Identify which cell holds the provided text, then report its [x, y] central coordinate. 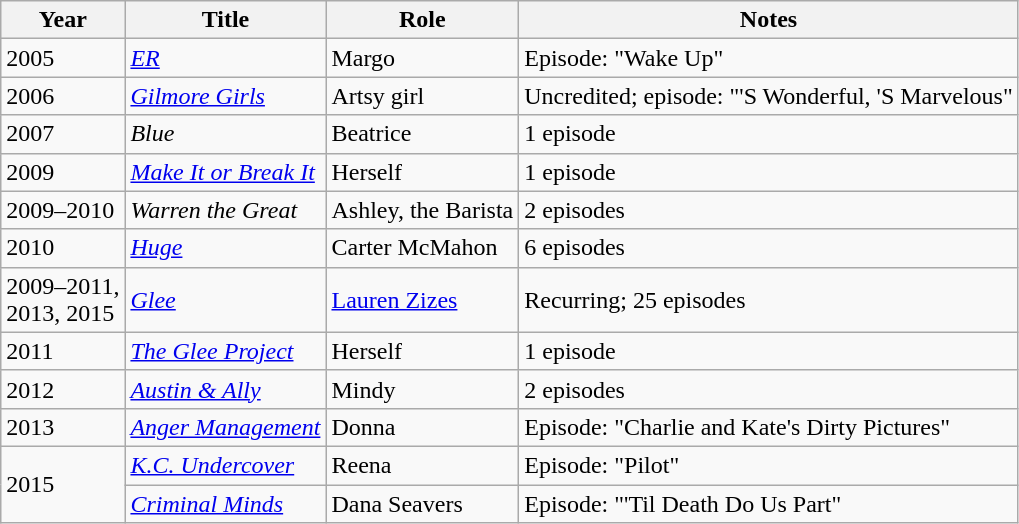
Criminal Minds [226, 503]
2009 [63, 172]
Episode: "Charlie and Kate's Dirty Pictures" [769, 427]
2005 [63, 58]
Blue [226, 134]
Glee [226, 300]
Warren the Great [226, 210]
Uncredited; episode: "'S Wonderful, 'S Marvelous" [769, 96]
2015 [63, 484]
2012 [63, 389]
K.C. Undercover [226, 465]
Gilmore Girls [226, 96]
2006 [63, 96]
Notes [769, 20]
Ashley, the Barista [422, 210]
Mindy [422, 389]
Donna [422, 427]
2009–2010 [63, 210]
Anger Management [226, 427]
Artsy girl [422, 96]
Huge [226, 248]
Carter McMahon [422, 248]
Title [226, 20]
Episode: "'Til Death Do Us Part" [769, 503]
Role [422, 20]
Reena [422, 465]
Beatrice [422, 134]
Lauren Zizes [422, 300]
Make It or Break It [226, 172]
Recurring; 25 episodes [769, 300]
2010 [63, 248]
6 episodes [769, 248]
2011 [63, 351]
Year [63, 20]
ER [226, 58]
2007 [63, 134]
The Glee Project [226, 351]
Dana Seavers [422, 503]
Margo [422, 58]
Episode: "Pilot" [769, 465]
Episode: "Wake Up" [769, 58]
2009–2011,2013, 2015 [63, 300]
2013 [63, 427]
Austin & Ally [226, 389]
